Determine the [x, y] coordinate at the center of the cell enclosing the given text.  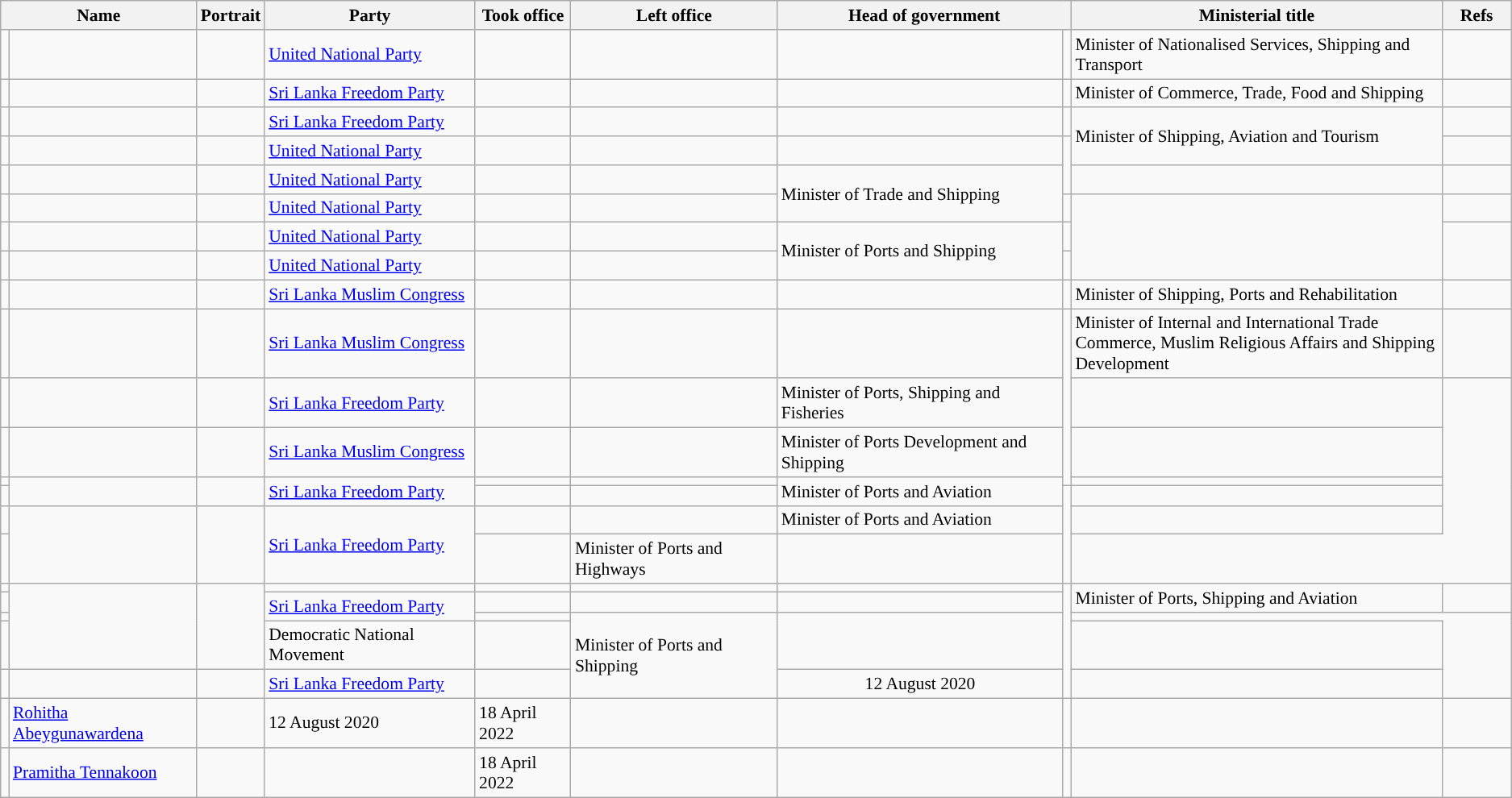
Minister of Trade and Shipping [921, 193]
Name [98, 15]
Minister of Commerce, Trade, Food and Shipping [1256, 94]
Minister of Shipping, Aviation and Tourism [1256, 137]
Pramitha Tennakoon [103, 772]
Minister of Ports Development and Shipping [921, 453]
Democratic National Movement [369, 645]
Rohitha Abeygunawardena [103, 724]
Minister of Shipping, Ports and Rehabilitation [1256, 294]
Refs [1477, 15]
Minister of Ports and Highways [674, 559]
Minister of Internal and International Trade Commerce, Muslim Religious Affairs and Shipping Development [1256, 343]
Head of government [924, 15]
Took office [523, 15]
Party [369, 15]
Left office [674, 15]
Portrait [231, 15]
Minister of Ports, Shipping and Fisheries [921, 403]
Minister of Nationalised Services, Shipping and Transport [1256, 55]
Ministerial title [1256, 15]
Minister of Ports, Shipping and Aviation [1256, 598]
